Find where the given text appears and provide that cell's center as [X, Y] coordinate. 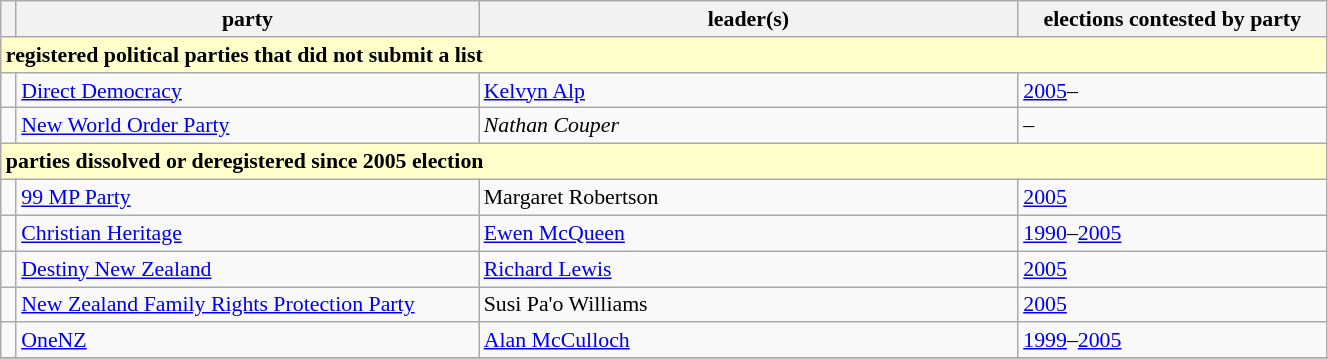
OneNZ [247, 340]
1990–2005 [1172, 233]
Christian Heritage [247, 233]
2005– [1172, 90]
– [1172, 125]
leader(s) [749, 18]
Alan McCulloch [749, 340]
99 MP Party [247, 197]
Richard Lewis [749, 268]
Susi Pa'o Williams [749, 304]
Nathan Couper [749, 125]
elections contested by party [1172, 18]
parties dissolved or deregistered since 2005 election [664, 161]
New Zealand Family Rights Protection Party [247, 304]
Margaret Robertson [749, 197]
Destiny New Zealand [247, 268]
party [247, 18]
1999–2005 [1172, 340]
Ewen McQueen [749, 233]
Kelvyn Alp [749, 90]
New World Order Party [247, 125]
Direct Democracy [247, 90]
registered political parties that did not submit a list [664, 54]
